For the text-containing cell, return its midpoint in (x, y) coordinate format. 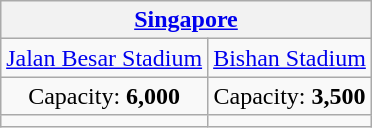
Singapore (186, 20)
Capacity: 3,500 (290, 96)
Jalan Besar Stadium (104, 58)
Bishan Stadium (290, 58)
Capacity: 6,000 (104, 96)
